Determine the [x, y] coordinate at the center of the cell enclosing the given text.  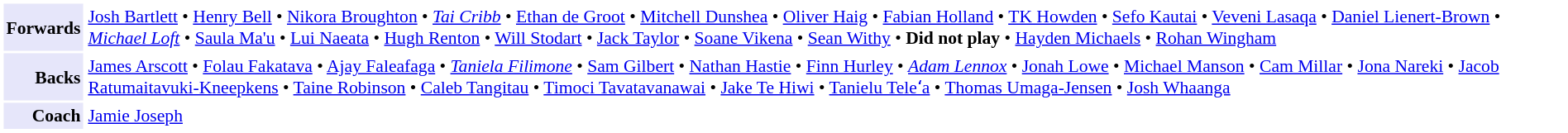
Forwards [43, 26]
Coach [43, 116]
Backs [43, 76]
Jamie Joseph [825, 116]
